Return the (X, Y) coordinate for the center point of the cell that contains the specified text.  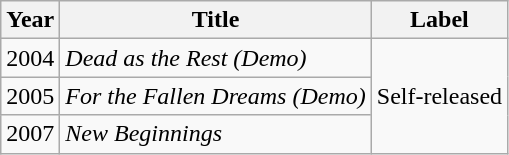
For the Fallen Dreams (Demo) (216, 96)
Self-released (439, 96)
Title (216, 20)
2007 (30, 134)
2005 (30, 96)
Year (30, 20)
Label (439, 20)
Dead as the Rest (Demo) (216, 58)
2004 (30, 58)
New Beginnings (216, 134)
